From the cell containing the given text, extract its center point as (X, Y) coordinate. 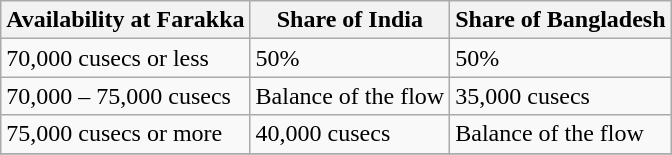
75,000 cusecs or more (126, 134)
Availability at Farakka (126, 20)
Share of Bangladesh (560, 20)
Share of India (350, 20)
70,000 – 75,000 cusecs (126, 96)
70,000 cusecs or less (126, 58)
35,000 cusecs (560, 96)
40,000 cusecs (350, 134)
